Output the [x, y] coordinate of the center of the cell containing the given text.  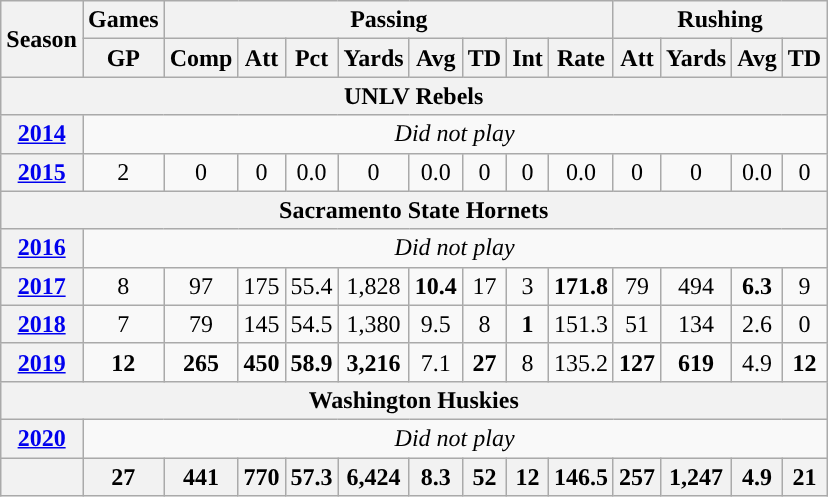
450 [262, 362]
1,247 [696, 477]
21 [804, 477]
97 [201, 286]
770 [262, 477]
1,828 [374, 286]
135.2 [580, 362]
57.3 [312, 477]
9.5 [436, 324]
1 [528, 324]
55.4 [312, 286]
265 [201, 362]
9 [804, 286]
6,424 [374, 477]
GP [123, 58]
UNLV Rebels [414, 96]
2016 [42, 248]
151.3 [580, 324]
494 [696, 286]
2017 [42, 286]
52 [484, 477]
Rate [580, 58]
8.3 [436, 477]
3,216 [374, 362]
Int [528, 58]
127 [636, 362]
Season [42, 39]
17 [484, 286]
Passing [388, 20]
2 [123, 172]
146.5 [580, 477]
2.6 [758, 324]
257 [636, 477]
175 [262, 286]
619 [696, 362]
58.9 [312, 362]
7.1 [436, 362]
Games [123, 20]
51 [636, 324]
54.5 [312, 324]
Pct [312, 58]
134 [696, 324]
6.3 [758, 286]
2019 [42, 362]
10.4 [436, 286]
Comp [201, 58]
Rushing [720, 20]
Washington Huskies [414, 400]
3 [528, 286]
2020 [42, 438]
1,380 [374, 324]
2014 [42, 134]
145 [262, 324]
7 [123, 324]
Sacramento State Hornets [414, 210]
2018 [42, 324]
171.8 [580, 286]
441 [201, 477]
2015 [42, 172]
